Provide the (x, y) coordinate of the cell's center where the given text is located.  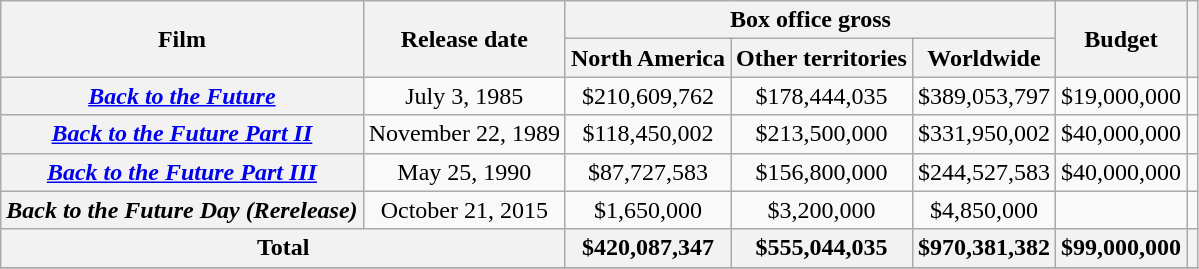
$555,044,035 (821, 248)
$213,500,000 (821, 134)
July 3, 1985 (464, 96)
October 21, 2015 (464, 210)
Back to the Future Part II (182, 134)
Film (182, 39)
Back to the Future Part III (182, 172)
Budget (1120, 39)
$331,950,002 (984, 134)
$87,727,583 (648, 172)
$19,000,000 (1120, 96)
Release date (464, 39)
$970,381,382 (984, 248)
Back to the Future (182, 96)
$118,450,002 (648, 134)
$3,200,000 (821, 210)
$210,609,762 (648, 96)
May 25, 1990 (464, 172)
$389,053,797 (984, 96)
$1,650,000 (648, 210)
$178,444,035 (821, 96)
North America (648, 58)
$4,850,000 (984, 210)
$244,527,583 (984, 172)
Back to the Future Day (Rerelease) (182, 210)
Total (284, 248)
Box office gross (810, 20)
$156,800,000 (821, 172)
Worldwide (984, 58)
$420,087,347 (648, 248)
November 22, 1989 (464, 134)
$99,000,000 (1120, 248)
Other territories (821, 58)
